Find where the given text appears and provide that cell's center as (x, y) coordinate. 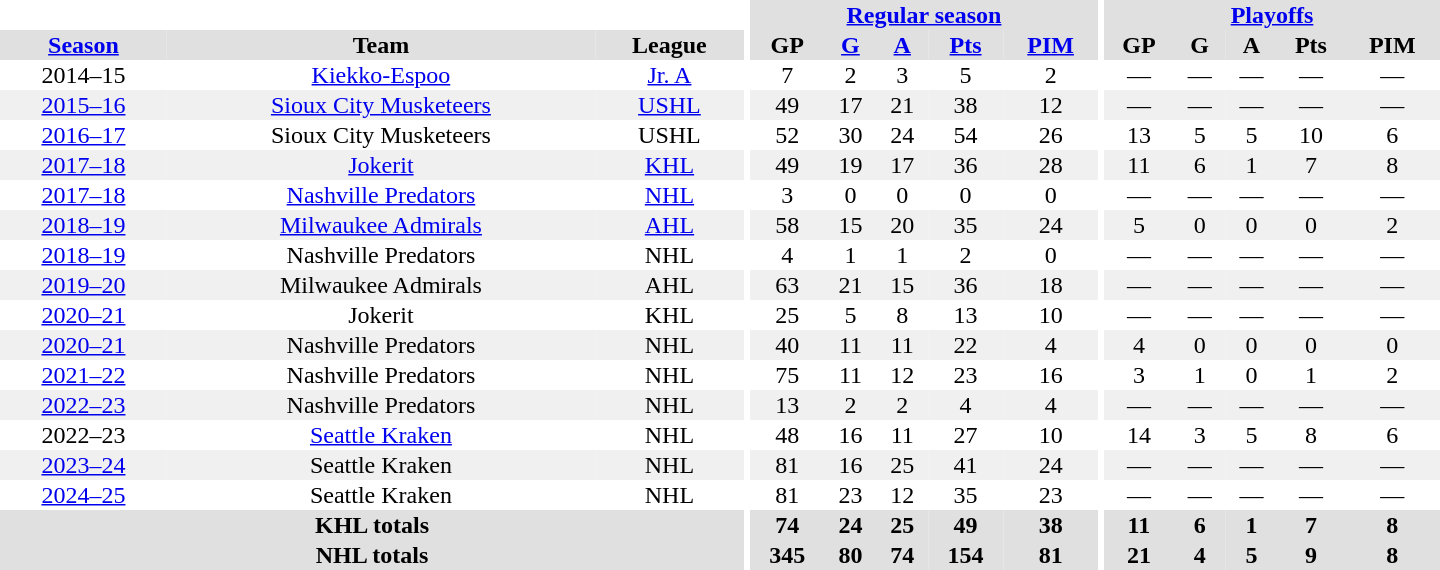
Season (84, 45)
14 (1139, 435)
54 (966, 135)
75 (788, 375)
80 (851, 555)
9 (1310, 555)
40 (788, 345)
Kiekko-Espoo (381, 75)
2021–22 (84, 375)
2016–17 (84, 135)
2014–15 (84, 75)
KHL totals (372, 525)
2024–25 (84, 495)
58 (788, 225)
NHL totals (372, 555)
2023–24 (84, 465)
28 (1050, 165)
48 (788, 435)
30 (851, 135)
18 (1050, 285)
63 (788, 285)
Regular season (924, 15)
Jr. A (670, 75)
27 (966, 435)
2019–20 (84, 285)
345 (788, 555)
Team (381, 45)
52 (788, 135)
2015–16 (84, 105)
41 (966, 465)
League (670, 45)
26 (1050, 135)
20 (902, 225)
19 (851, 165)
22 (966, 345)
154 (966, 555)
Playoffs (1272, 15)
